Return the [x, y] coordinate for the center point of the cell that contains the specified text.  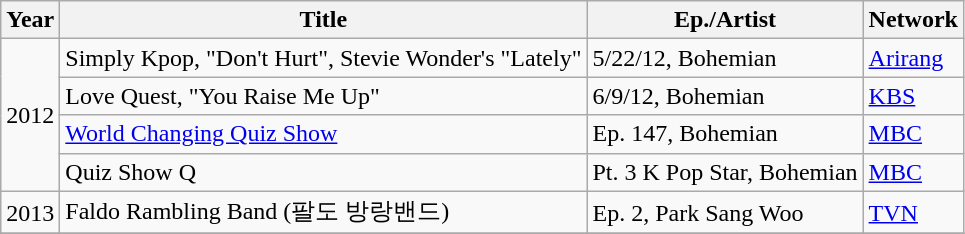
Faldo Rambling Band (팔도 방랑밴드) [324, 212]
Quiz Show Q [324, 172]
Arirang [913, 58]
Network [913, 20]
2013 [30, 212]
Ep. 2, Park Sang Woo [725, 212]
Simply Kpop, "Don't Hurt", Stevie Wonder's "Lately" [324, 58]
Pt. 3 K Pop Star, Bohemian [725, 172]
TVN [913, 212]
Title [324, 20]
6/9/12, Bohemian [725, 96]
2012 [30, 115]
KBS [913, 96]
Ep./Artist [725, 20]
Love Quest, "You Raise Me Up" [324, 96]
World Changing Quiz Show [324, 134]
5/22/12, Bohemian [725, 58]
Year [30, 20]
Ep. 147, Bohemian [725, 134]
